Identify which cell holds the provided text, then report its [X, Y] central coordinate. 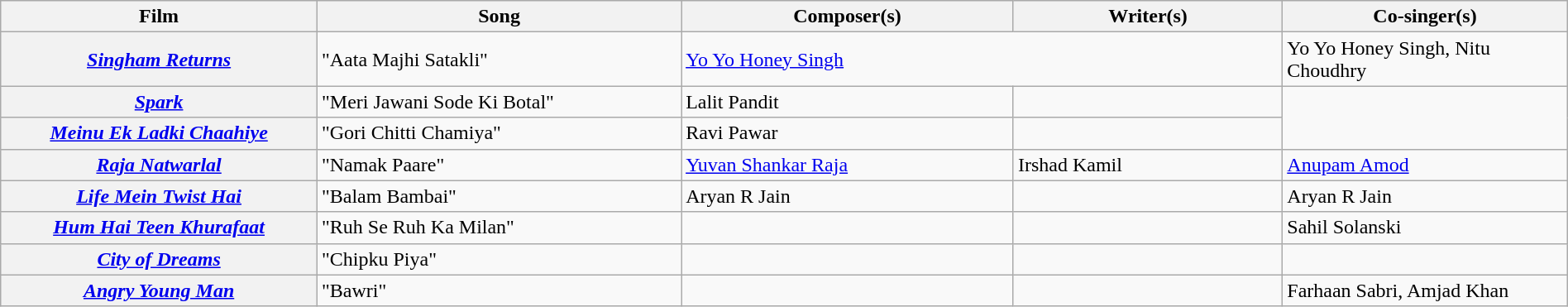
Lalit Pandit [848, 102]
Meinu Ek Ladki Chaahiye [159, 133]
Co-singer(s) [1425, 17]
Life Mein Twist Hai [159, 196]
"Ruh Se Ruh Ka Milan" [499, 228]
Writer(s) [1148, 17]
Sahil Solanski [1425, 228]
Singham Returns [159, 60]
Hum Hai Teen Khurafaat [159, 228]
"Meri Jawani Sode Ki Botal" [499, 102]
Song [499, 17]
Yo Yo Honey Singh, Nitu Choudhry [1425, 60]
Film [159, 17]
"Bawri" [499, 290]
Yo Yo Honey Singh [982, 60]
Irshad Kamil [1148, 165]
Ravi Pawar [848, 133]
"Chipku Piya" [499, 259]
Anupam Amod [1425, 165]
Composer(s) [848, 17]
Yuvan Shankar Raja [848, 165]
Angry Young Man [159, 290]
"Balam Bambai" [499, 196]
City of Dreams [159, 259]
"Namak Paare" [499, 165]
"Aata Majhi Satakli" [499, 60]
Raja Natwarlal [159, 165]
Farhaan Sabri, Amjad Khan [1425, 290]
"Gori Chitti Chamiya" [499, 133]
Spark [159, 102]
